Return [x, y] of the center of cell containing provided text 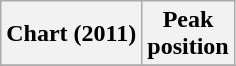
Peakposition [188, 34]
Chart (2011) [72, 34]
